Capture the cell that displays the provided text and extract its [x, y] central coordinate. 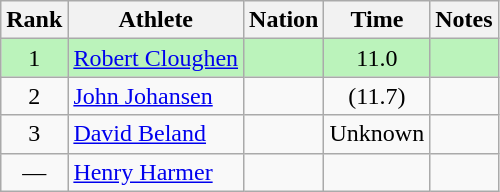
2 [34, 96]
Robert Cloughen [156, 58]
Time [377, 20]
1 [34, 58]
11.0 [377, 58]
Notes [464, 20]
3 [34, 134]
— [34, 172]
Athlete [156, 20]
John Johansen [156, 96]
David Beland [156, 134]
Unknown [377, 134]
Nation [284, 20]
Rank [34, 20]
Henry Harmer [156, 172]
(11.7) [377, 96]
